For the text-containing cell, return its midpoint in (x, y) coordinate format. 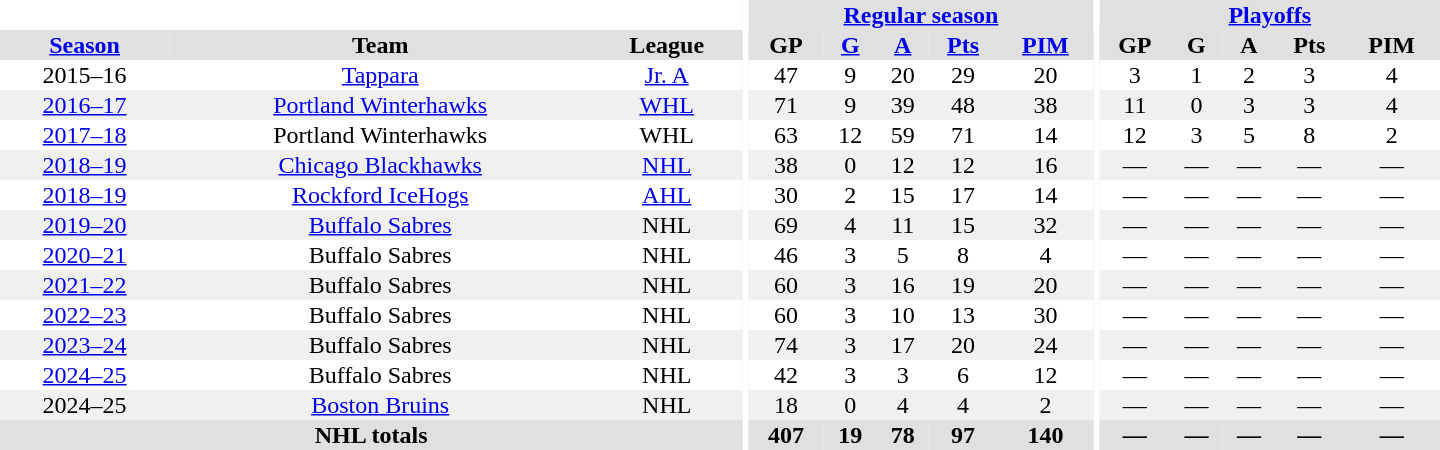
Jr. A (666, 75)
2016–17 (84, 105)
2017–18 (84, 135)
Rockford IceHogs (380, 195)
2019–20 (84, 225)
59 (902, 135)
Season (84, 45)
46 (786, 255)
Chicago Blackhawks (380, 165)
47 (786, 75)
18 (786, 405)
74 (786, 345)
407 (786, 435)
13 (963, 315)
29 (963, 75)
2022–23 (84, 315)
32 (1046, 225)
140 (1046, 435)
2015–16 (84, 75)
AHL (666, 195)
78 (902, 435)
1 (1196, 75)
10 (902, 315)
39 (902, 105)
Tappara (380, 75)
NHL totals (371, 435)
League (666, 45)
42 (786, 375)
6 (963, 375)
Team (380, 45)
97 (963, 435)
69 (786, 225)
2020–21 (84, 255)
2023–24 (84, 345)
Regular season (921, 15)
63 (786, 135)
Playoffs (1270, 15)
Boston Bruins (380, 405)
2021–22 (84, 285)
48 (963, 105)
24 (1046, 345)
